Determine the (X, Y) coordinate at the center of the cell enclosing the given text.  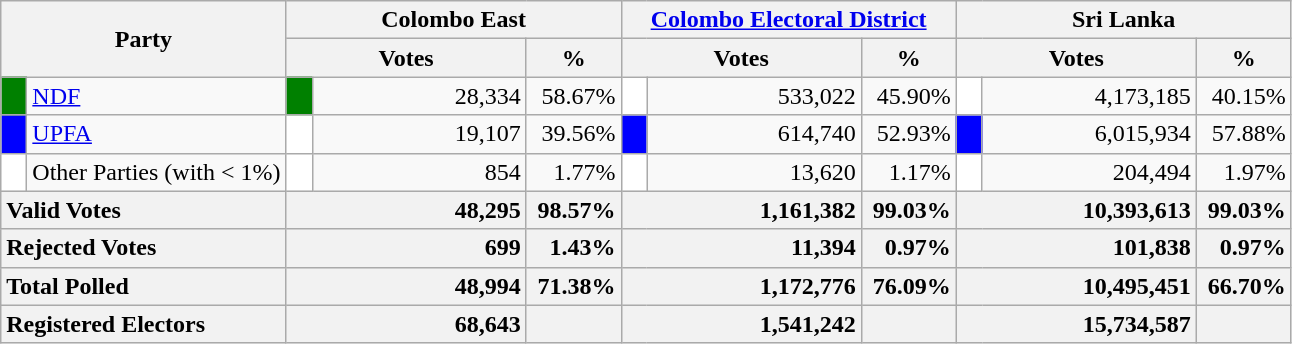
58.67% (574, 96)
204,494 (1089, 172)
Party (144, 39)
10,495,451 (1076, 286)
UPFA (156, 134)
1,541,242 (741, 324)
19,107 (419, 134)
Other Parties (with < 1%) (156, 172)
614,740 (754, 134)
1.43% (574, 248)
Registered Electors (144, 324)
101,838 (1076, 248)
68,643 (406, 324)
NDF (156, 96)
1.17% (908, 172)
1.97% (1244, 172)
Colombo East (454, 20)
1.77% (574, 172)
Colombo Electoral District (788, 20)
1,172,776 (741, 286)
52.93% (908, 134)
1,161,382 (741, 210)
13,620 (754, 172)
71.38% (574, 286)
28,334 (419, 96)
4,173,185 (1089, 96)
Total Polled (144, 286)
11,394 (741, 248)
57.88% (1244, 134)
39.56% (574, 134)
6,015,934 (1089, 134)
45.90% (908, 96)
15,734,587 (1076, 324)
76.09% (908, 286)
98.57% (574, 210)
854 (419, 172)
48,295 (406, 210)
Valid Votes (144, 210)
533,022 (754, 96)
Rejected Votes (144, 248)
40.15% (1244, 96)
48,994 (406, 286)
Sri Lanka (1124, 20)
10,393,613 (1076, 210)
66.70% (1244, 286)
699 (406, 248)
